Capture the cell that displays the provided text and extract its (x, y) central coordinate. 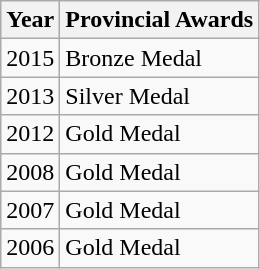
2006 (30, 248)
2008 (30, 172)
2007 (30, 210)
Silver Medal (160, 96)
Provincial Awards (160, 20)
2013 (30, 96)
Bronze Medal (160, 58)
2015 (30, 58)
Year (30, 20)
2012 (30, 134)
